Capture the cell that displays the provided text and extract its [x, y] central coordinate. 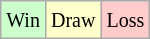
Loss [126, 20]
Win [24, 20]
Draw [72, 20]
